Detect which cell encompasses the target text, then output its [x, y] center coordinate. 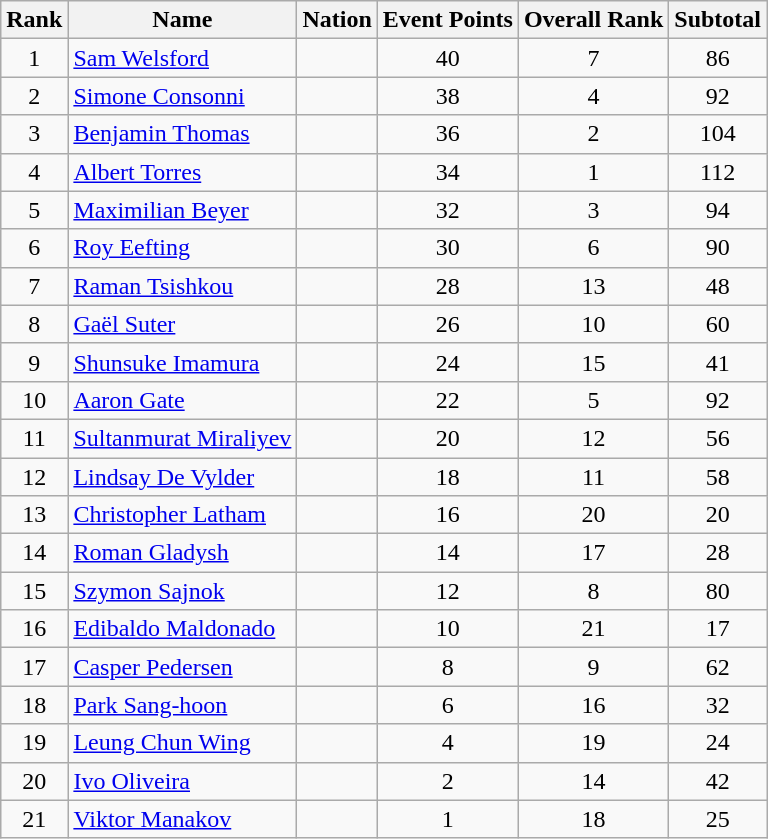
26 [448, 324]
80 [718, 591]
Roman Gladysh [182, 553]
Viktor Manakov [182, 819]
104 [718, 134]
38 [448, 96]
22 [448, 400]
Simone Consonni [182, 96]
Sam Welsford [182, 58]
Name [182, 20]
25 [718, 819]
58 [718, 477]
Aaron Gate [182, 400]
90 [718, 248]
Szymon Sajnok [182, 591]
30 [448, 248]
Subtotal [718, 20]
Benjamin Thomas [182, 134]
Overall Rank [593, 20]
40 [448, 58]
Raman Tsishkou [182, 286]
34 [448, 172]
Shunsuke Imamura [182, 362]
Leung Chun Wing [182, 743]
86 [718, 58]
Edibaldo Maldonado [182, 629]
Christopher Latham [182, 515]
Lindsay De Vylder [182, 477]
36 [448, 134]
Maximilian Beyer [182, 210]
42 [718, 781]
Ivo Oliveira [182, 781]
41 [718, 362]
Gaël Suter [182, 324]
60 [718, 324]
Nation [337, 20]
62 [718, 667]
56 [718, 438]
94 [718, 210]
Roy Eefting [182, 248]
Casper Pedersen [182, 667]
48 [718, 286]
Park Sang-hoon [182, 705]
Sultanmurat Miraliyev [182, 438]
Albert Torres [182, 172]
Event Points [448, 20]
112 [718, 172]
Rank [34, 20]
